For the text-containing cell, return its midpoint in (x, y) coordinate format. 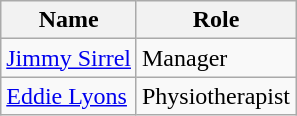
Eddie Lyons (69, 96)
Role (216, 20)
Name (69, 20)
Jimmy Sirrel (69, 58)
Manager (216, 58)
Physiotherapist (216, 96)
